Return (x, y) of the center of cell containing provided text 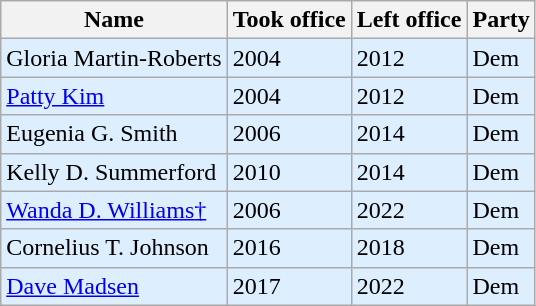
2010 (289, 172)
Wanda D. Williams† (114, 210)
Gloria Martin-Roberts (114, 58)
2018 (409, 248)
Eugenia G. Smith (114, 134)
Dave Madsen (114, 286)
Kelly D. Summerford (114, 172)
Left office (409, 20)
Name (114, 20)
2017 (289, 286)
Patty Kim (114, 96)
Took office (289, 20)
Cornelius T. Johnson (114, 248)
2016 (289, 248)
Party (501, 20)
